Identify which cell holds the provided text, then report its (x, y) central coordinate. 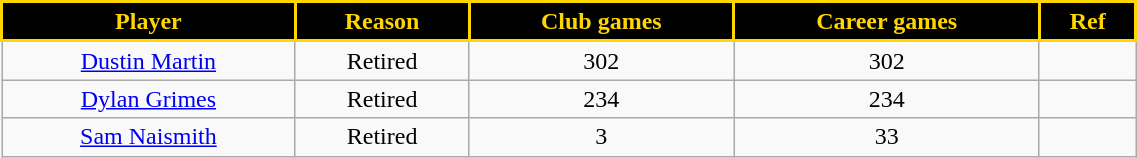
Career games (887, 22)
Ref (1088, 22)
Dustin Martin (149, 60)
Club games (602, 22)
33 (887, 137)
Dylan Grimes (149, 99)
Sam Naismith (149, 137)
3 (602, 137)
Player (149, 22)
Reason (382, 22)
